Locate the cell with the specified text and output its [X, Y] center coordinate. 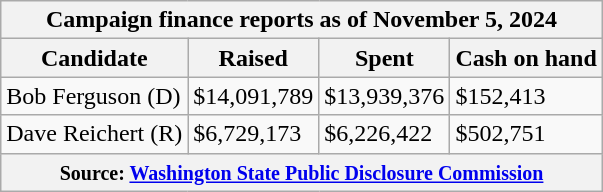
Cash on hand [526, 58]
$6,729,173 [254, 134]
Dave Reichert (R) [94, 134]
$14,091,789 [254, 96]
Bob Ferguson (D) [94, 96]
Raised [254, 58]
Campaign finance reports as of November 5, 2024 [302, 20]
$502,751 [526, 134]
$6,226,422 [384, 134]
Spent [384, 58]
Source: Washington State Public Disclosure Commission [302, 172]
$13,939,376 [384, 96]
Candidate [94, 58]
$152,413 [526, 96]
